Pinpoint the cell where the given text exists, returning its (X, Y) midpoint coordinate. 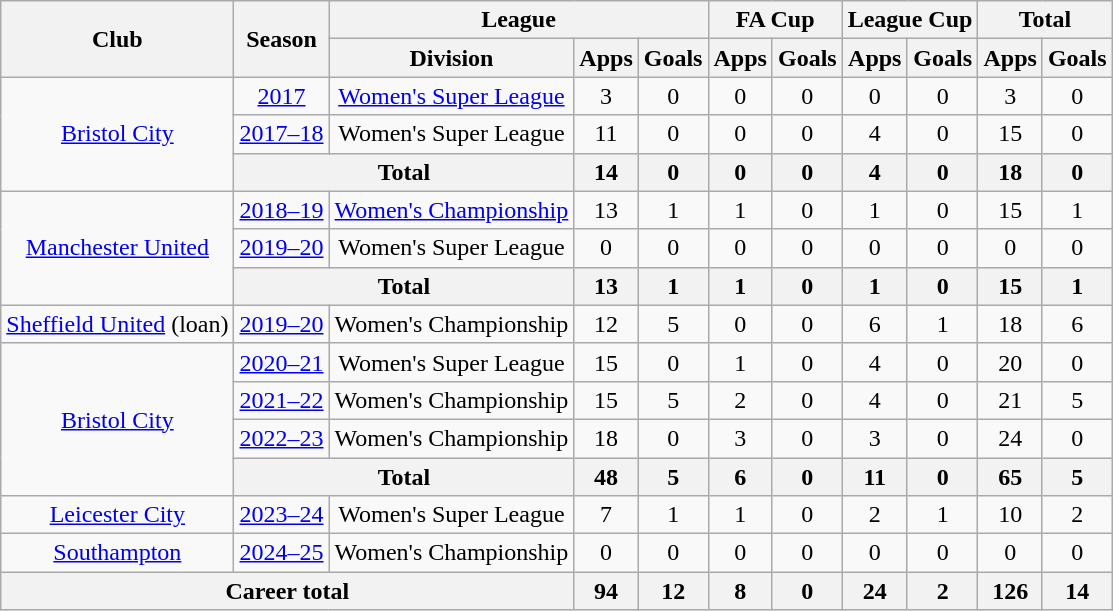
48 (606, 477)
2017–18 (282, 134)
League (518, 20)
2018–19 (282, 210)
8 (740, 591)
20 (1010, 362)
2024–25 (282, 553)
Sheffield United (loan) (118, 324)
Club (118, 39)
21 (1010, 400)
94 (606, 591)
2022–23 (282, 438)
FA Cup (775, 20)
Leicester City (118, 515)
10 (1010, 515)
Southampton (118, 553)
2023–24 (282, 515)
Career total (288, 591)
7 (606, 515)
126 (1010, 591)
2017 (282, 96)
Season (282, 39)
Manchester United (118, 248)
2020–21 (282, 362)
65 (1010, 477)
2021–22 (282, 400)
League Cup (910, 20)
Division (452, 58)
